From the cell containing the given text, extract its center point as [X, Y] coordinate. 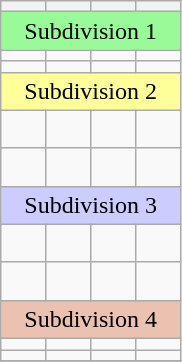
Subdivision 4 [91, 319]
Subdivision 2 [91, 91]
Subdivision 3 [91, 205]
Subdivision 1 [91, 31]
